For the text-containing cell, return its midpoint in (X, Y) coordinate format. 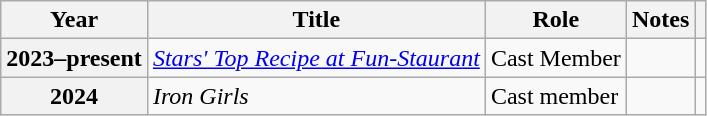
2024 (74, 96)
Cast Member (556, 58)
Role (556, 20)
Stars' Top Recipe at Fun-Staurant (316, 58)
Year (74, 20)
2023–present (74, 58)
Title (316, 20)
Cast member (556, 96)
Iron Girls (316, 96)
Notes (660, 20)
